Find where the given text appears and provide that cell's center as (x, y) coordinate. 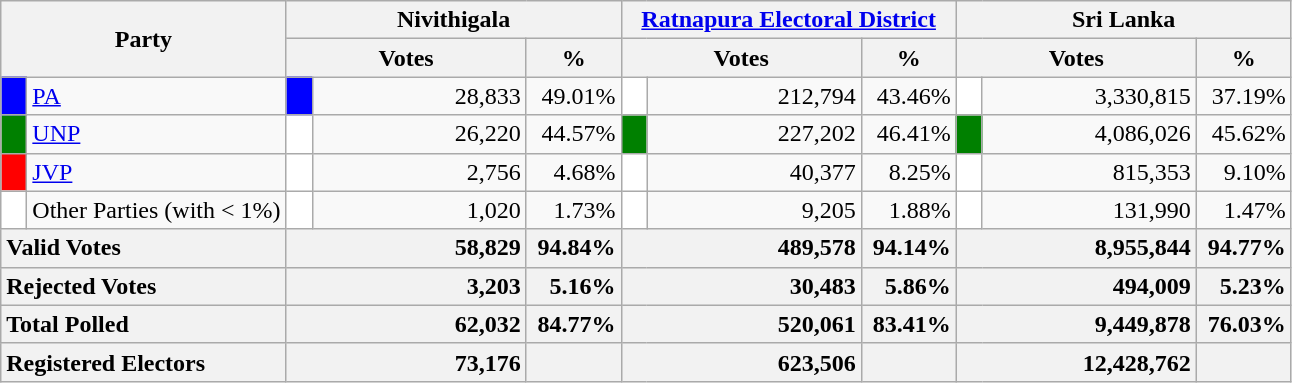
1.73% (574, 210)
494,009 (1076, 286)
Registered Electors (144, 362)
83.41% (908, 324)
Valid Votes (144, 248)
815,353 (1089, 172)
40,377 (754, 172)
8.25% (908, 172)
58,829 (406, 248)
1.47% (1244, 210)
UNP (156, 134)
489,578 (741, 248)
49.01% (574, 96)
8,955,844 (1076, 248)
3,203 (406, 286)
37.19% (1244, 96)
94.77% (1244, 248)
520,061 (741, 324)
3,330,815 (1089, 96)
1,020 (419, 210)
PA (156, 96)
5.86% (908, 286)
43.46% (908, 96)
45.62% (1244, 134)
4.68% (574, 172)
62,032 (406, 324)
Other Parties (with < 1%) (156, 210)
28,833 (419, 96)
94.84% (574, 248)
Total Polled (144, 324)
44.57% (574, 134)
94.14% (908, 248)
73,176 (406, 362)
5.23% (1244, 286)
227,202 (754, 134)
12,428,762 (1076, 362)
26,220 (419, 134)
30,483 (741, 286)
Nivithigala (454, 20)
4,086,026 (1089, 134)
1.88% (908, 210)
Party (144, 39)
46.41% (908, 134)
76.03% (1244, 324)
84.77% (574, 324)
212,794 (754, 96)
2,756 (419, 172)
Rejected Votes (144, 286)
131,990 (1089, 210)
9.10% (1244, 172)
5.16% (574, 286)
9,205 (754, 210)
Ratnapura Electoral District (788, 20)
JVP (156, 172)
9,449,878 (1076, 324)
Sri Lanka (1124, 20)
623,506 (741, 362)
